Return (x, y) of the center of cell containing provided text 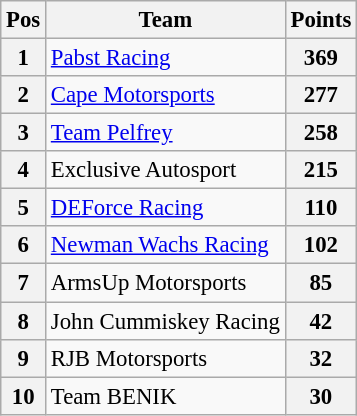
Team BENIK (166, 396)
1 (24, 58)
Exclusive Autosport (166, 170)
8 (24, 321)
7 (24, 283)
102 (320, 245)
Pabst Racing (166, 58)
ArmsUp Motorsports (166, 283)
Points (320, 20)
2 (24, 95)
6 (24, 245)
277 (320, 95)
258 (320, 133)
9 (24, 358)
Pos (24, 20)
110 (320, 208)
Team Pelfrey (166, 133)
Newman Wachs Racing (166, 245)
John Cummiskey Racing (166, 321)
Team (166, 20)
369 (320, 58)
4 (24, 170)
42 (320, 321)
5 (24, 208)
3 (24, 133)
215 (320, 170)
RJB Motorsports (166, 358)
85 (320, 283)
Cape Motorsports (166, 95)
10 (24, 396)
30 (320, 396)
DEForce Racing (166, 208)
32 (320, 358)
